From the cell containing the given text, extract its center point as [x, y] coordinate. 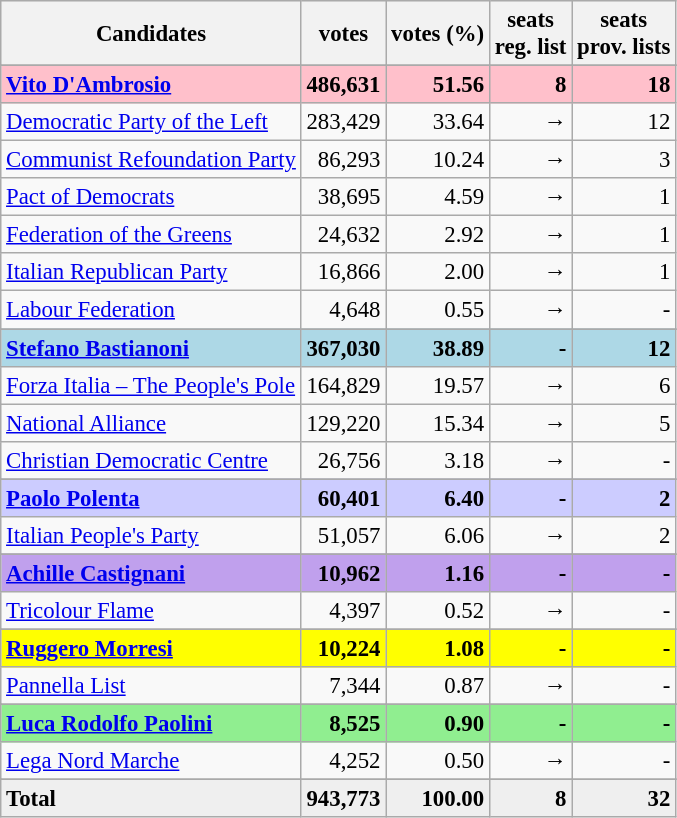
4,252 [344, 761]
Federation of the Greens [151, 235]
32 [624, 799]
10,224 [344, 648]
4,648 [344, 310]
Italian Republican Party [151, 273]
Democratic Party of the Left [151, 122]
8,525 [344, 724]
3 [624, 160]
0.90 [438, 724]
4.59 [438, 197]
seatsreg. list [530, 34]
0.55 [438, 310]
Lega Nord Marche [151, 761]
votes (%) [438, 34]
33.64 [438, 122]
6.40 [438, 498]
24,632 [344, 235]
1.16 [438, 573]
7,344 [344, 686]
2.92 [438, 235]
19.57 [438, 385]
4,397 [344, 611]
Labour Federation [151, 310]
129,220 [344, 423]
seatsprov. lists [624, 34]
Tricolour Flame [151, 611]
164,829 [344, 385]
38,695 [344, 197]
National Alliance [151, 423]
Pact of Democrats [151, 197]
Total [151, 799]
367,030 [344, 348]
Stefano Bastianoni [151, 348]
Candidates [151, 34]
26,756 [344, 460]
6 [624, 385]
38.89 [438, 348]
Luca Rodolfo Paolini [151, 724]
18 [624, 85]
86,293 [344, 160]
votes [344, 34]
Communist Refoundation Party [151, 160]
16,866 [344, 273]
0.50 [438, 761]
Italian People's Party [151, 536]
Forza Italia – The People's Pole [151, 385]
1.08 [438, 648]
100.00 [438, 799]
51.56 [438, 85]
943,773 [344, 799]
0.87 [438, 686]
15.34 [438, 423]
486,631 [344, 85]
283,429 [344, 122]
60,401 [344, 498]
Paolo Polenta [151, 498]
5 [624, 423]
10,962 [344, 573]
2.00 [438, 273]
3.18 [438, 460]
Pannella List [151, 686]
10.24 [438, 160]
Ruggero Morresi [151, 648]
6.06 [438, 536]
Christian Democratic Centre [151, 460]
Achille Castignani [151, 573]
0.52 [438, 611]
Vito D'Ambrosio [151, 85]
51,057 [344, 536]
